Determine the (x, y) coordinate at the center of the cell enclosing the given text.  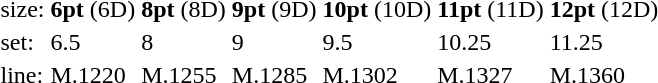
6.5 (93, 42)
8 (184, 42)
10.25 (490, 42)
9.5 (377, 42)
9 (274, 42)
